Provide the [x, y] coordinate of the cell's center where the given text is located.  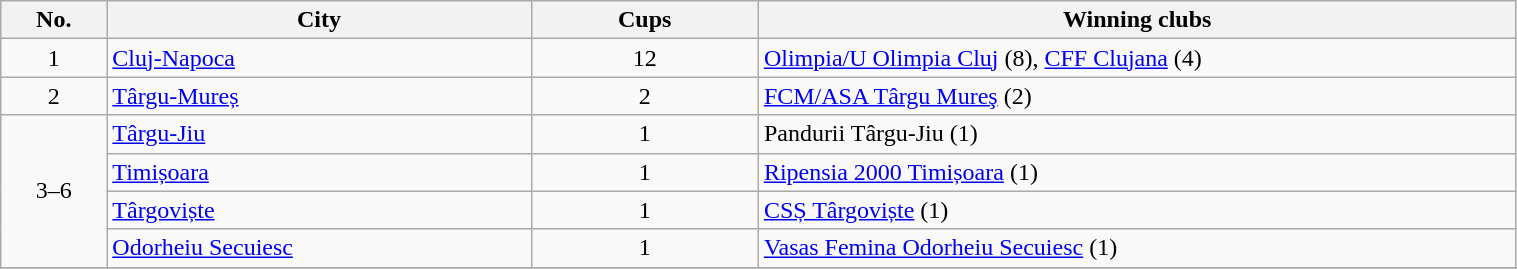
No. [54, 20]
Târgoviște [319, 210]
Olimpia/U Olimpia Cluj (8), CFF Clujana (4) [1137, 58]
FCM/ASA Târgu Mureş (2) [1137, 96]
City [319, 20]
Cluj-Napoca [319, 58]
CSȘ Târgoviște (1) [1137, 210]
Vasas Femina Odorheiu Secuiesc (1) [1137, 248]
3–6 [54, 191]
Târgu-Mureș [319, 96]
Timișoara [319, 172]
Cups [644, 20]
12 [644, 58]
Odorheiu Secuiesc [319, 248]
Târgu-Jiu [319, 134]
Winning clubs [1137, 20]
Ripensia 2000 Timișoara (1) [1137, 172]
Pandurii Târgu-Jiu (1) [1137, 134]
